Search for the cell housing the specified text and yield its [X, Y] center coordinate. 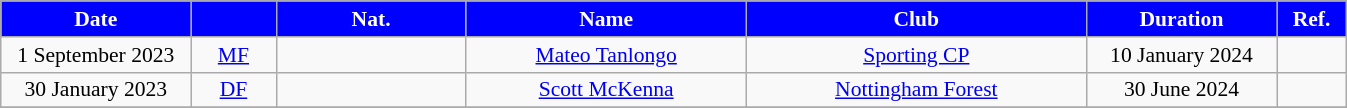
Ref. [1311, 19]
30 January 2023 [96, 90]
DF [234, 90]
10 January 2024 [1181, 55]
Date [96, 19]
Nat. [371, 19]
30 June 2024 [1181, 90]
Club [916, 19]
MF [234, 55]
Sporting CP [916, 55]
Name [606, 19]
Nottingham Forest [916, 90]
Duration [1181, 19]
Scott McKenna [606, 90]
Mateo Tanlongo [606, 55]
1 September 2023 [96, 55]
